Provide the (x, y) coordinate of the cell's center where the given text is located.  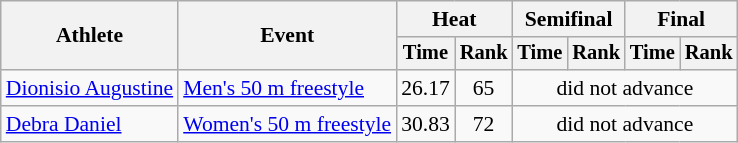
Final (681, 19)
Heat (454, 19)
72 (484, 124)
Women's 50 m freestyle (287, 124)
Event (287, 36)
65 (484, 88)
Men's 50 m freestyle (287, 88)
Debra Daniel (90, 124)
30.83 (426, 124)
Semifinal (568, 19)
Athlete (90, 36)
26.17 (426, 88)
Dionisio Augustine (90, 88)
